Locate the cell with the specified text and output its [X, Y] center coordinate. 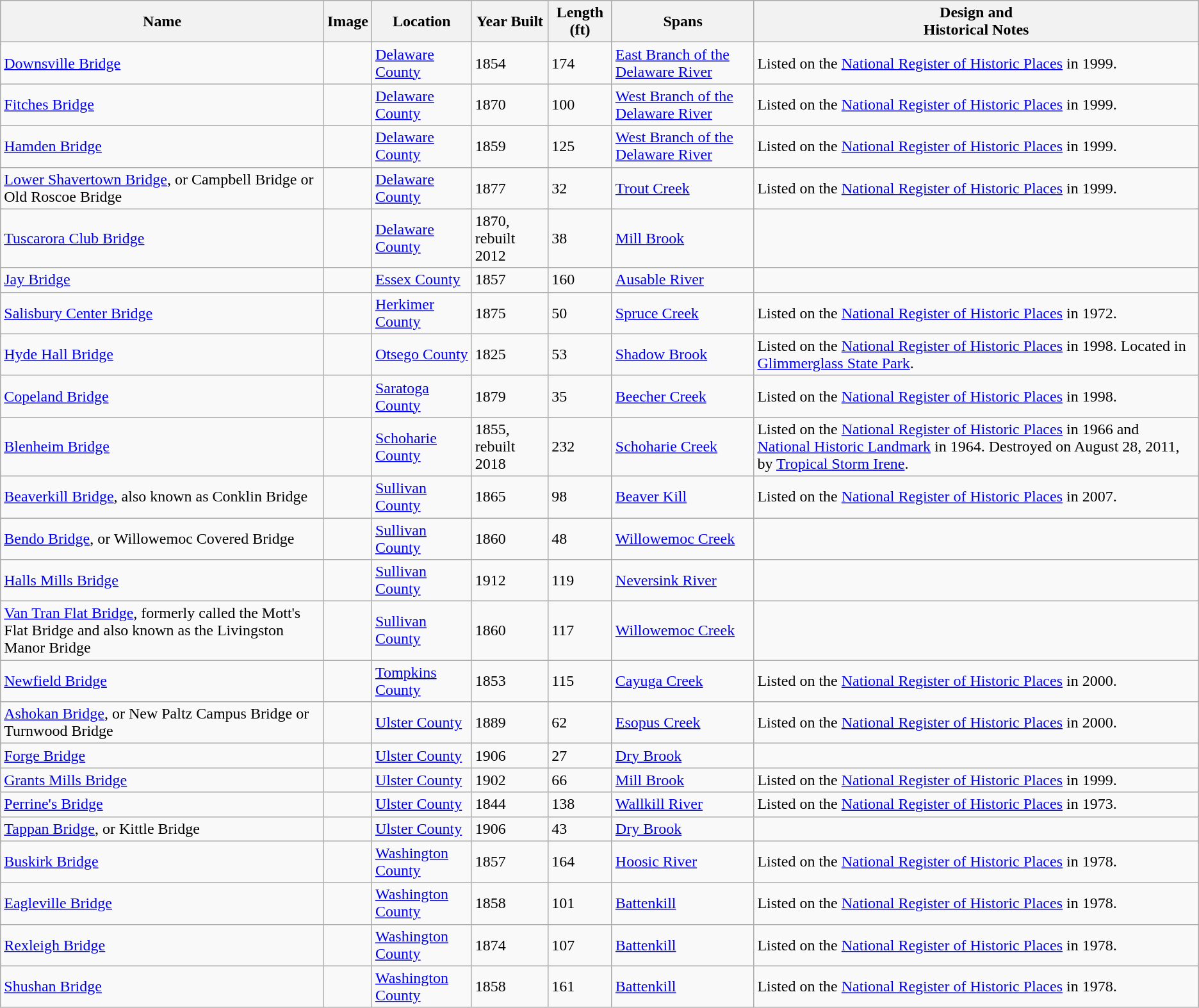
Listed on the National Register of Historic Places in 2007. [976, 497]
62 [580, 722]
Halls Mills Bridge [163, 580]
43 [580, 829]
Schoharie County [421, 446]
Salisbury Center Bridge [163, 313]
Beaverkill Bridge, also known as Conklin Bridge [163, 497]
1825 [510, 355]
115 [580, 681]
Year Built [510, 22]
Tuscarora Club Bridge [163, 238]
Design and Historical Notes [976, 22]
Saratoga County [421, 396]
1879 [510, 396]
Forge Bridge [163, 756]
Perrine's Bridge [163, 804]
1859 [510, 146]
Listed on the National Register of Historic Places in 1972. [976, 313]
98 [580, 497]
Shadow Brook [683, 355]
Jay Bridge [163, 280]
Wallkill River [683, 804]
100 [580, 105]
232 [580, 446]
160 [580, 280]
Listed on the National Register of Historic Places in 1998. Located in Glimmerglass State Park. [976, 355]
Beaver Kill [683, 497]
Trout Creek [683, 188]
Fitches Bridge [163, 105]
1902 [510, 780]
174 [580, 63]
Blenheim Bridge [163, 446]
Herkimer County [421, 313]
Ashokan Bridge, or New Paltz Campus Bridge or Turnwood Bridge [163, 722]
107 [580, 945]
32 [580, 188]
1870, rebuilt 2012 [510, 238]
50 [580, 313]
Van Tran Flat Bridge, formerly called the Mott's Flat Bridge and also known as the Livingston Manor Bridge [163, 631]
Listed on the National Register of Historic Places in 1973. [976, 804]
1889 [510, 722]
1912 [510, 580]
Name [163, 22]
Downsville Bridge [163, 63]
Shushan Bridge [163, 986]
161 [580, 986]
1853 [510, 681]
Essex County [421, 280]
Esopus Creek [683, 722]
Length (ft) [580, 22]
117 [580, 631]
138 [580, 804]
Beecher Creek [683, 396]
Newfield Bridge [163, 681]
1855, rebuilt 2018 [510, 446]
1865 [510, 497]
1875 [510, 313]
1877 [510, 188]
Hyde Hall Bridge [163, 355]
Grants Mills Bridge [163, 780]
27 [580, 756]
1844 [510, 804]
Location [421, 22]
Hamden Bridge [163, 146]
Ausable River [683, 280]
Image [347, 22]
Copeland Bridge [163, 396]
164 [580, 862]
101 [580, 903]
119 [580, 580]
Tappan Bridge, or Kittle Bridge [163, 829]
1854 [510, 63]
66 [580, 780]
Spans [683, 22]
48 [580, 538]
Eagleville Bridge [163, 903]
125 [580, 146]
Tompkins County [421, 681]
East Branch of the Delaware River [683, 63]
Cayuga Creek [683, 681]
Spruce Creek [683, 313]
Neversink River [683, 580]
Bendo Bridge, or Willowemoc Covered Bridge [163, 538]
Buskirk Bridge [163, 862]
Rexleigh Bridge [163, 945]
Lower Shavertown Bridge, or Campbell Bridge or Old Roscoe Bridge [163, 188]
38 [580, 238]
1870 [510, 105]
Schoharie Creek [683, 446]
Listed on the National Register of Historic Places in 1998. [976, 396]
53 [580, 355]
1874 [510, 945]
35 [580, 396]
Otsego County [421, 355]
Hoosic River [683, 862]
